Pinpoint the cell where the given text exists, returning its (x, y) midpoint coordinate. 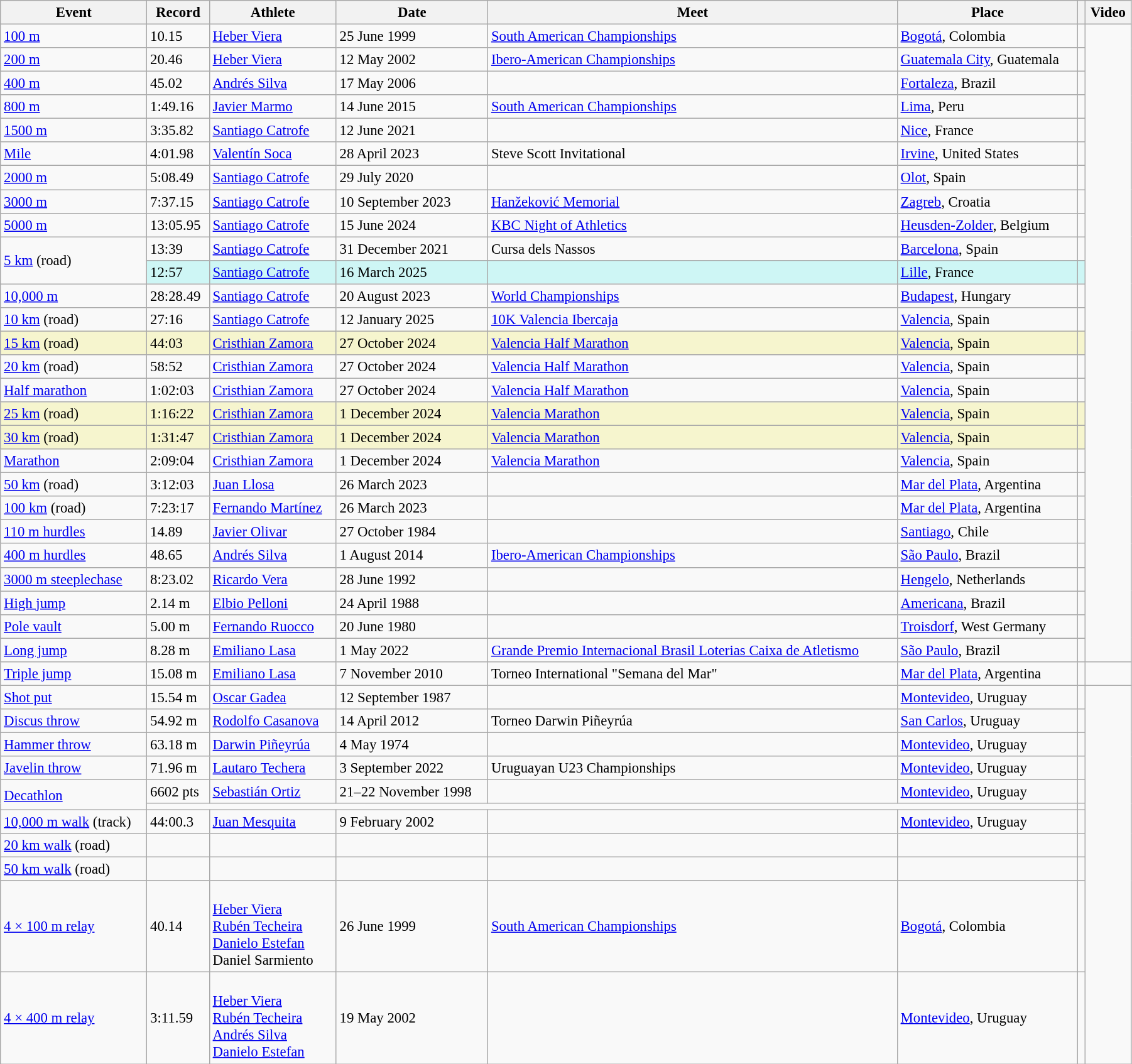
5.00 m (178, 626)
10K Valencia Ibercaja (693, 320)
20 km walk (road) (74, 845)
21–22 November 1998 (412, 792)
14 April 2012 (412, 721)
Torneo International "Semana del Mar" (693, 674)
Record (178, 13)
Irvine, United States (988, 154)
20 June 1980 (412, 626)
Heber VieraRubén TecheiraDanielo EstefanDaniel Sarmiento (273, 926)
15.08 m (178, 674)
58:52 (178, 367)
54.92 m (178, 721)
15.54 m (178, 697)
12 September 1987 (412, 697)
44:03 (178, 343)
100 m (74, 36)
Discus throw (74, 721)
28 June 1992 (412, 579)
27 October 1984 (412, 532)
Lima, Peru (988, 107)
26 June 1999 (412, 926)
15 km (road) (74, 343)
Darwin Piñeyrúa (273, 744)
Fortaleza, Brazil (988, 84)
Javier Olivar (273, 532)
14.89 (178, 532)
Olot, Spain (988, 178)
3:35.82 (178, 131)
Oscar Gadea (273, 697)
6602 pts (178, 792)
4:01.98 (178, 154)
1:49.16 (178, 107)
27:16 (178, 320)
12 May 2002 (412, 60)
10.15 (178, 36)
Zagreb, Croatia (988, 202)
Torneo Darwin Piñeyrúa (693, 721)
25 June 1999 (412, 36)
Athlete (273, 13)
400 m (74, 84)
1500 m (74, 131)
40.14 (178, 926)
Marathon (74, 461)
Americana, Brazil (988, 603)
5000 m (74, 225)
Lautaro Techera (273, 768)
1 May 2022 (412, 650)
19 May 2002 (412, 1018)
Long jump (74, 650)
7:23:17 (178, 508)
Javelin throw (74, 768)
17 May 2006 (412, 84)
50 km (road) (74, 485)
Video (1108, 13)
8.28 m (178, 650)
71.96 m (178, 768)
45.02 (178, 84)
4 × 400 m relay (74, 1018)
2:09:04 (178, 461)
Javier Marmo (273, 107)
1:16:22 (178, 414)
10,000 m (74, 296)
Mile (74, 154)
Budapest, Hungary (988, 296)
44:00.3 (178, 822)
Ricardo Vera (273, 579)
110 m hurdles (74, 532)
5:08.49 (178, 178)
15 June 2024 (412, 225)
Grande Premio Internacional Brasil Loterias Caixa de Atletismo (693, 650)
Uruguayan U23 Championships (693, 768)
Half marathon (74, 390)
12 June 2021 (412, 131)
9 February 2002 (412, 822)
Shot put (74, 697)
28:28.49 (178, 296)
Fernando Martínez (273, 508)
28 April 2023 (412, 154)
10,000 m walk (track) (74, 822)
30 km (road) (74, 438)
3:12:03 (178, 485)
Guatemala City, Guatemala (988, 60)
25 km (road) (74, 414)
12:57 (178, 272)
800 m (74, 107)
Pole vault (74, 626)
1:02:03 (178, 390)
20.46 (178, 60)
7 November 2010 (412, 674)
San Carlos, Uruguay (988, 721)
Troisdorf, West Germany (988, 626)
Santiago, Chile (988, 532)
200 m (74, 60)
31 December 2021 (412, 249)
29 July 2020 (412, 178)
1 August 2014 (412, 556)
Nice, France (988, 131)
10 September 2023 (412, 202)
2.14 m (178, 603)
48.65 (178, 556)
24 April 1988 (412, 603)
Event (74, 13)
Steve Scott Invitational (693, 154)
Lille, France (988, 272)
World Championships (693, 296)
50 km walk (road) (74, 869)
Meet (693, 13)
Juan Mesquita (273, 822)
Elbio Pelloni (273, 603)
Cursa dels Nassos (693, 249)
2000 m (74, 178)
13:05.95 (178, 225)
Rodolfo Casanova (273, 721)
Hammer throw (74, 744)
10 km (road) (74, 320)
Valentín Soca (273, 154)
3 September 2022 (412, 768)
KBC Night of Athletics (693, 225)
7:37.15 (178, 202)
14 June 2015 (412, 107)
4 May 1974 (412, 744)
High jump (74, 603)
Place (988, 13)
Decathlon (74, 795)
63.18 m (178, 744)
Hengelo, Netherlands (988, 579)
Fernando Ruocco (273, 626)
Triple jump (74, 674)
20 August 2023 (412, 296)
3000 m (74, 202)
Barcelona, Spain (988, 249)
Heber VieraRubén TecheiraAndrés SilvaDanielo Estefan (273, 1018)
Sebastián Ortiz (273, 792)
Juan Llosa (273, 485)
400 m hurdles (74, 556)
12 January 2025 (412, 320)
20 km (road) (74, 367)
3000 m steeplechase (74, 579)
Heusden-Zolder, Belgium (988, 225)
Date (412, 13)
4 × 100 m relay (74, 926)
13:39 (178, 249)
3:11.59 (178, 1018)
Hanžeković Memorial (693, 202)
5 km (road) (74, 260)
100 km (road) (74, 508)
1:31:47 (178, 438)
16 March 2025 (412, 272)
8:23.02 (178, 579)
